Provide the [x, y] coordinate of the cell's center where the given text is located.  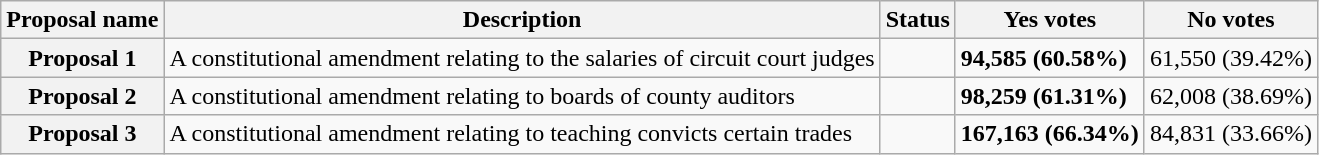
No votes [1230, 20]
167,163 (66.34%) [1050, 134]
A constitutional amendment relating to teaching convicts certain trades [522, 134]
98,259 (61.31%) [1050, 96]
Proposal 3 [82, 134]
61,550 (39.42%) [1230, 58]
Proposal 1 [82, 58]
84,831 (33.66%) [1230, 134]
Status [918, 20]
62,008 (38.69%) [1230, 96]
A constitutional amendment relating to boards of county auditors [522, 96]
94,585 (60.58%) [1050, 58]
Proposal 2 [82, 96]
A constitutional amendment relating to the salaries of circuit court judges [522, 58]
Proposal name [82, 20]
Yes votes [1050, 20]
Description [522, 20]
